Pinpoint the cell where the given text exists, returning its [X, Y] midpoint coordinate. 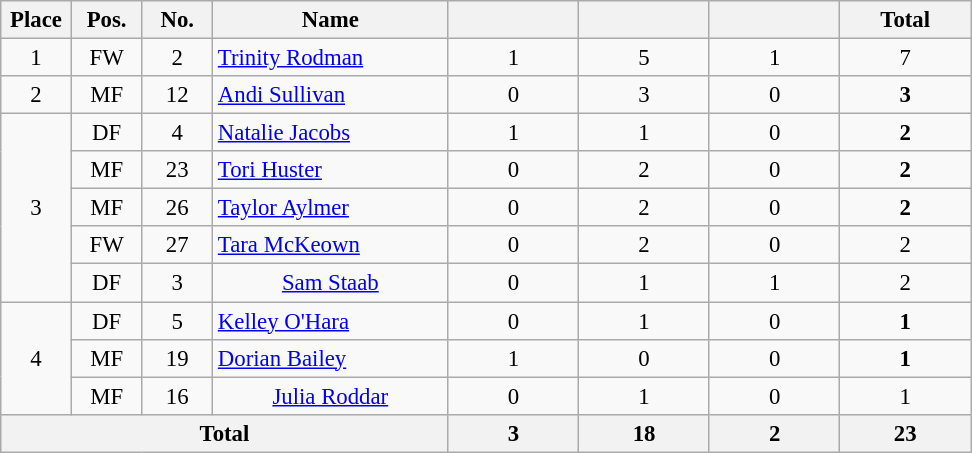
18 [644, 433]
Kelley O'Hara [331, 321]
Sam Staab [331, 283]
27 [178, 245]
Tara McKeown [331, 245]
26 [178, 208]
Name [331, 20]
Dorian Bailey [331, 358]
No. [178, 20]
Taylor Aylmer [331, 208]
7 [906, 58]
Natalie Jacobs [331, 133]
Julia Roddar [331, 396]
Tori Huster [331, 170]
Pos. [106, 20]
Place [36, 20]
Trinity Rodman [331, 58]
Andi Sullivan [331, 95]
19 [178, 358]
16 [178, 396]
12 [178, 95]
